Capture the cell that displays the provided text and extract its (x, y) central coordinate. 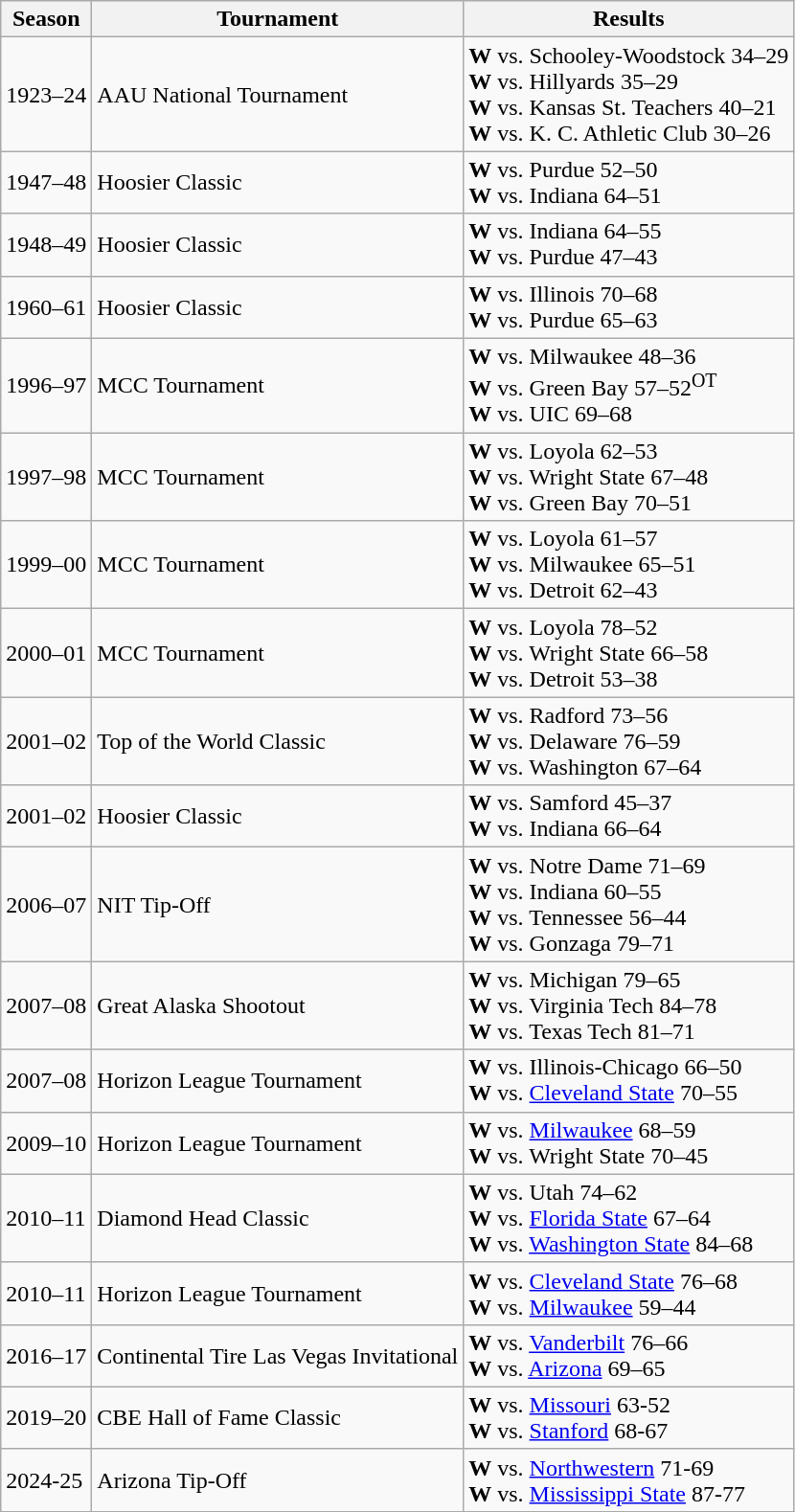
W vs. Loyola 61–57W vs. Milwaukee 65–51W vs. Detroit 62–43 (628, 565)
Tournament (278, 19)
W vs. Illinois 70–68W vs. Purdue 65–63 (628, 306)
W vs. Schooley-Woodstock 34–29W vs. Hillyards 35–29W vs. Kansas St. Teachers 40–21W vs. K. C. Athletic Club 30–26 (628, 94)
W vs. Cleveland State 76–68W vs. Milwaukee 59–44 (628, 1293)
CBE Hall of Fame Classic (278, 1417)
Continental Tire Las Vegas Invitational (278, 1356)
W vs. Notre Dame 71–69W vs. Indiana 60–55W vs. Tennessee 56–44W vs. Gonzaga 79–71 (628, 904)
2024-25 (46, 1480)
1960–61 (46, 306)
2019–20 (46, 1417)
1997–98 (46, 477)
W vs. Indiana 64–55W vs. Purdue 47–43 (628, 245)
W vs. Radford 73–56W vs. Delaware 76–59W vs. Washington 67–64 (628, 741)
2006–07 (46, 904)
2000–01 (46, 653)
W vs. Purdue 52–50W vs. Indiana 64–51 (628, 182)
W vs. Northwestern 71-69W vs. Mississippi State 87-77 (628, 1480)
NIT Tip-Off (278, 904)
W vs. Michigan 79–65W vs. Virginia Tech 84–78W vs. Texas Tech 81–71 (628, 1005)
1923–24 (46, 94)
W vs. Samford 45–37W vs. Indiana 66–64 (628, 816)
2009–10 (46, 1143)
W vs. Missouri 63-52W vs. Stanford 68-67 (628, 1417)
W vs. Utah 74–62W vs. Florida State 67–64W vs. Washington State 84–68 (628, 1218)
Arizona Tip-Off (278, 1480)
Diamond Head Classic (278, 1218)
Season (46, 19)
1996–97 (46, 385)
2016–17 (46, 1356)
W vs. Illinois-Chicago 66–50W vs. Cleveland State 70–55 (628, 1080)
Top of the World Classic (278, 741)
W vs. Vanderbilt 76–66W vs. Arizona 69–65 (628, 1356)
1999–00 (46, 565)
Results (628, 19)
W vs. Milwaukee 48–36W vs. Green Bay 57–52OTW vs. UIC 69–68 (628, 385)
1948–49 (46, 245)
W vs. Loyola 78–52W vs. Wright State 66–58W vs. Detroit 53–38 (628, 653)
W vs. Loyola 62–53W vs. Wright State 67–48W vs. Green Bay 70–51 (628, 477)
W vs. Milwaukee 68–59W vs. Wright State 70–45 (628, 1143)
1947–48 (46, 182)
Great Alaska Shootout (278, 1005)
AAU National Tournament (278, 94)
